For the text-containing cell, return its midpoint in (X, Y) coordinate format. 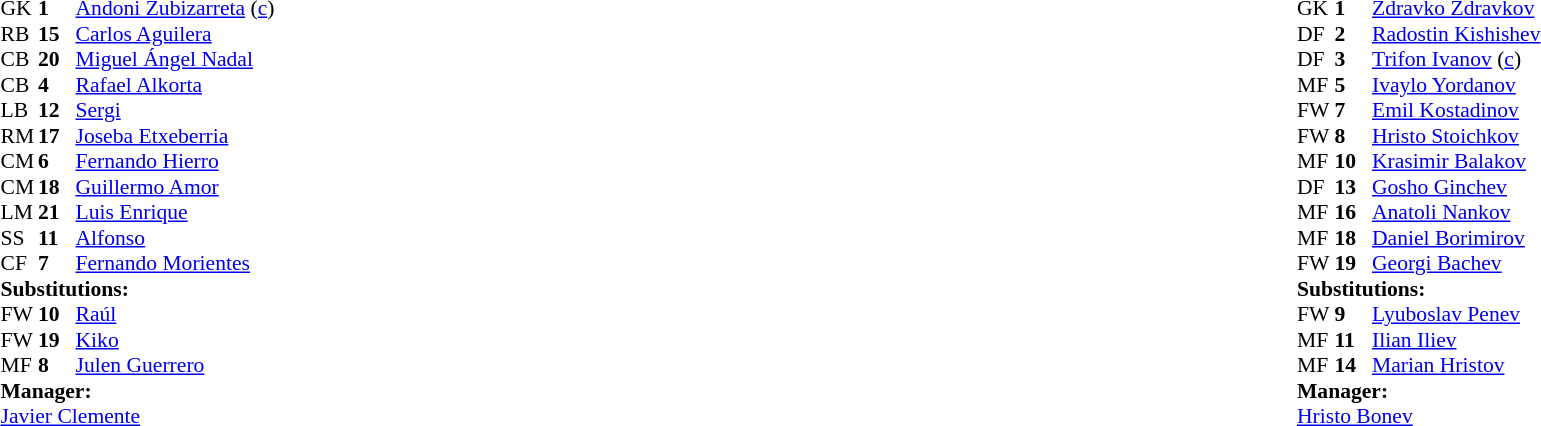
Fernando Morientes (176, 263)
RM (19, 136)
Kiko (176, 340)
RB (19, 34)
Ivaylo Yordanov (1456, 85)
15 (57, 34)
Alfonso (176, 238)
Hristo Stoichkov (1456, 136)
Georgi Bachev (1456, 263)
3 (1353, 59)
Gosho Ginchev (1456, 187)
12 (57, 111)
Emil Kostadinov (1456, 111)
Rafael Alkorta (176, 85)
Guillermo Amor (176, 187)
Anatoli Nankov (1456, 213)
LM (19, 213)
Daniel Borimirov (1456, 238)
Fernando Hierro (176, 161)
14 (1353, 365)
16 (1353, 213)
5 (1353, 85)
LB (19, 111)
17 (57, 136)
Lyuboslav Penev (1456, 315)
Luis Enrique (176, 213)
Marian Hristov (1456, 365)
20 (57, 59)
Trifon Ivanov (c) (1456, 59)
6 (57, 161)
Radostin Kishishev (1456, 34)
Ilian Iliev (1456, 340)
SS (19, 238)
Krasimir Balakov (1456, 161)
4 (57, 85)
21 (57, 213)
Raúl (176, 315)
2 (1353, 34)
Miguel Ángel Nadal (176, 59)
Julen Guerrero (176, 365)
Carlos Aguilera (176, 34)
Sergi (176, 111)
CF (19, 263)
Joseba Etxeberria (176, 136)
9 (1353, 315)
13 (1353, 187)
